Locate the cell with the specified text and output its (x, y) center coordinate. 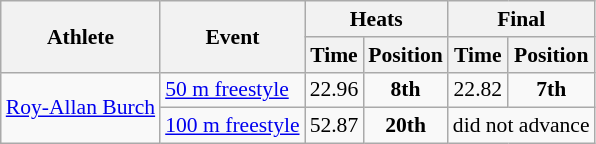
Final (522, 19)
100 m freestyle (232, 126)
Athlete (80, 36)
22.96 (334, 90)
22.82 (478, 90)
52.87 (334, 126)
20th (405, 126)
Roy-Allan Burch (80, 108)
Heats (376, 19)
50 m freestyle (232, 90)
did not advance (522, 126)
7th (552, 90)
8th (405, 90)
Event (232, 36)
